Scan for the cell matching the given text and deliver its (x, y) coordinate at center. 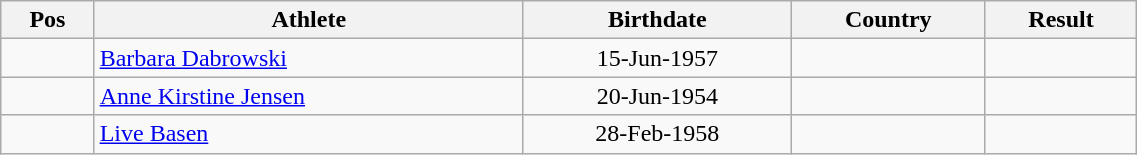
20-Jun-1954 (657, 96)
Pos (48, 20)
Live Basen (308, 134)
28-Feb-1958 (657, 134)
Athlete (308, 20)
Barbara Dabrowski (308, 58)
Country (888, 20)
15-Jun-1957 (657, 58)
Result (1061, 20)
Anne Kirstine Jensen (308, 96)
Birthdate (657, 20)
